Return [X, Y] of the center of cell containing provided text 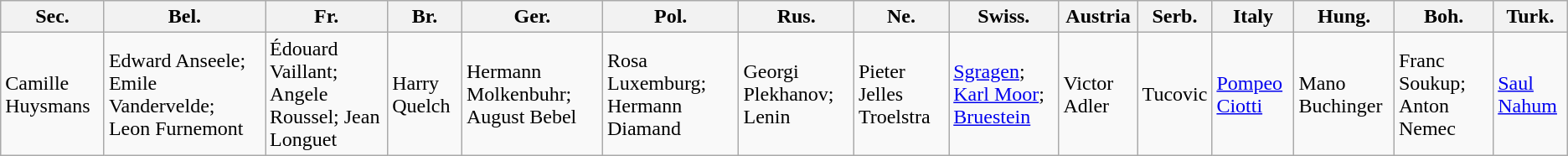
Franc Soukup; Anton Nemec [1443, 94]
Victor Adler [1098, 94]
Pieter Jelles Troelstra [901, 94]
Hung. [1344, 17]
Edward Anseele; Emile Vandervelde; Leon Furnemont [184, 94]
Saul Nahum [1531, 94]
Sgragen; Karl Moor; Bruestein [1003, 94]
Édouard Vaillant; Angele Roussel; Jean Longuet [327, 94]
Swiss. [1003, 17]
Italy [1253, 17]
Rosa Luxemburg; Hermann Diamand [670, 94]
Ger. [532, 17]
Fr. [327, 17]
Ne. [901, 17]
Bel. [184, 17]
Rus. [796, 17]
Serb. [1174, 17]
Georgi Plekhanov; Lenin [796, 94]
Tucovic [1174, 94]
Harry Quelch [426, 94]
Austria [1098, 17]
Boh. [1443, 17]
Br. [426, 17]
Sec. [53, 17]
Hermann Molkenbuhr; August Bebel [532, 94]
Pompeo Ciotti [1253, 94]
Pol. [670, 17]
Mano Buchinger [1344, 94]
Camille Huysmans [53, 94]
Turk. [1531, 17]
